Pinpoint the cell where the given text exists, returning its (X, Y) midpoint coordinate. 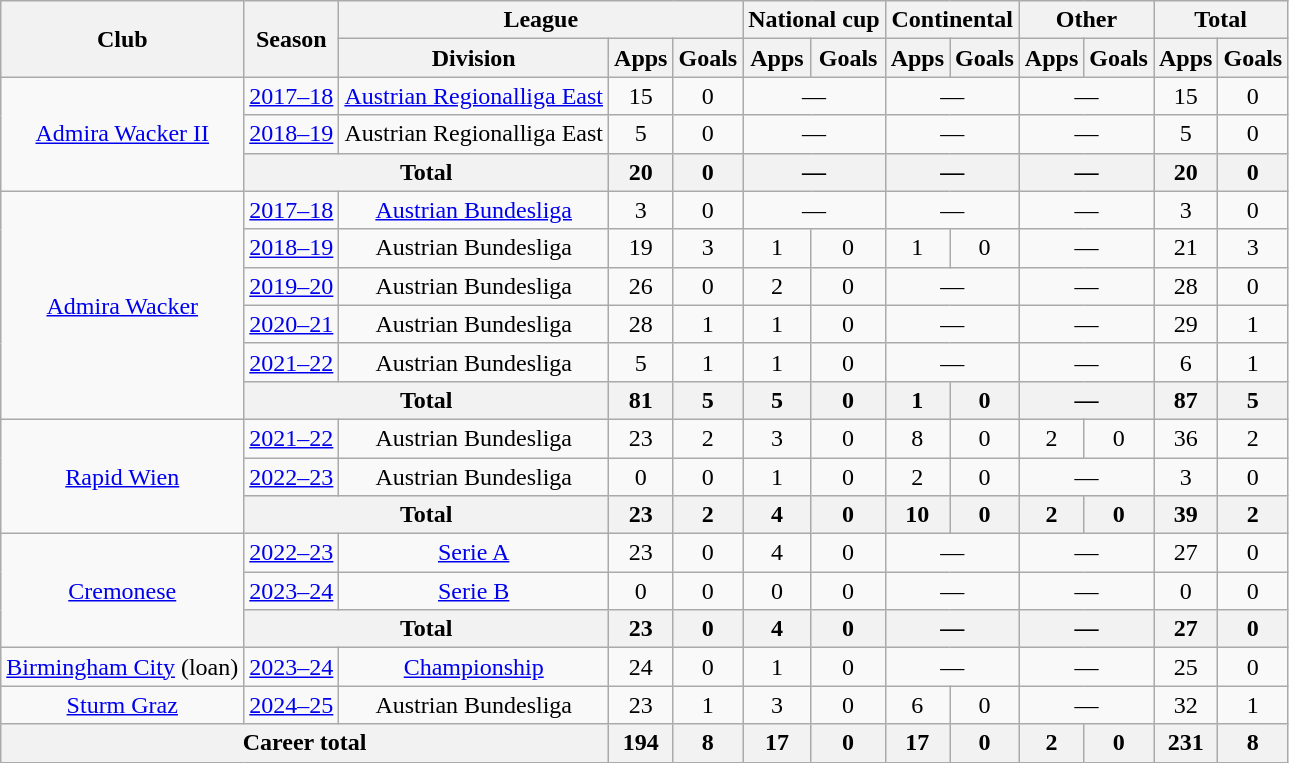
194 (641, 743)
Other (1086, 20)
National cup (814, 20)
87 (1186, 400)
19 (641, 248)
2024–25 (292, 705)
Serie A (474, 553)
Club (122, 39)
Season (292, 39)
Division (474, 58)
2020–21 (292, 324)
231 (1186, 743)
Admira Wacker II (122, 134)
Rapid Wien (122, 476)
Birmingham City (loan) (122, 667)
Championship (474, 667)
Admira Wacker (122, 305)
32 (1186, 705)
25 (1186, 667)
League (541, 20)
26 (641, 286)
Career total (305, 743)
2019–20 (292, 286)
36 (1186, 438)
24 (641, 667)
Continental (952, 20)
10 (917, 515)
Serie B (474, 591)
Cremonese (122, 591)
81 (641, 400)
21 (1186, 248)
39 (1186, 515)
29 (1186, 324)
Sturm Graz (122, 705)
